Return the [x, y] coordinate for the center point of the cell that contains the specified text.  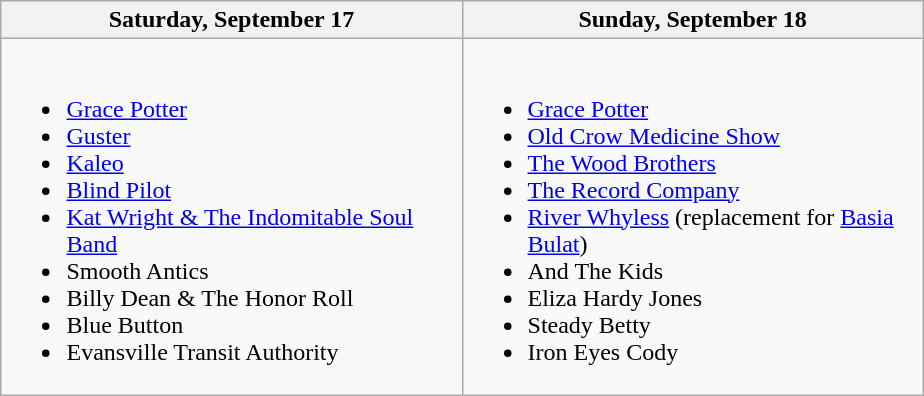
Saturday, September 17 [232, 20]
Sunday, September 18 [692, 20]
